Output the [x, y] coordinate of the center of the cell containing the given text.  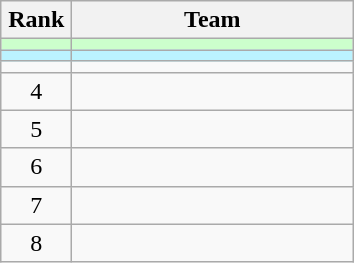
4 [36, 91]
7 [36, 205]
Rank [36, 20]
8 [36, 243]
5 [36, 129]
6 [36, 167]
Team [212, 20]
